Find where the given text appears and provide that cell's center as [x, y] coordinate. 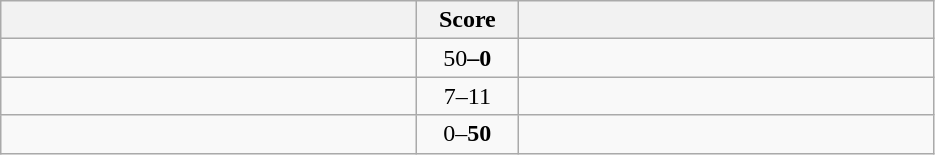
0–50 [468, 134]
7–11 [468, 96]
Score [468, 20]
50–0 [468, 58]
